Return the (x, y) coordinate for the center point of the cell that contains the specified text.  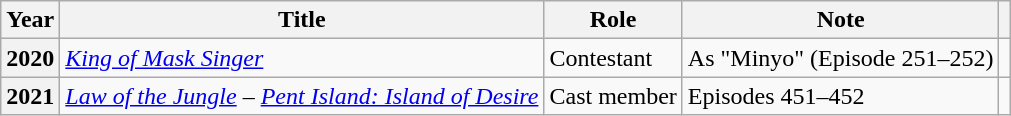
Episodes 451–452 (840, 96)
Note (840, 20)
Role (613, 20)
Title (302, 20)
As "Minyo" (Episode 251–252) (840, 58)
2021 (30, 96)
Year (30, 20)
2020 (30, 58)
Law of the Jungle – Pent Island: Island of Desire (302, 96)
King of Mask Singer (302, 58)
Cast member (613, 96)
Contestant (613, 58)
